Scan for the cell matching the given text and deliver its [X, Y] coordinate at center. 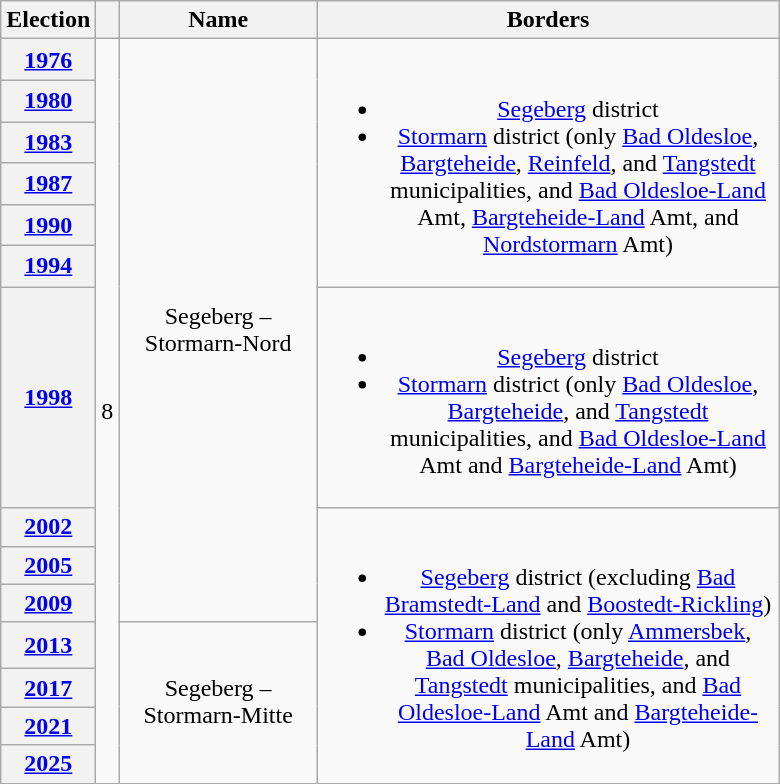
1980 [48, 100]
1987 [48, 184]
2009 [48, 603]
2005 [48, 565]
8 [108, 411]
2021 [48, 726]
2013 [48, 646]
2002 [48, 527]
1983 [48, 142]
1990 [48, 224]
1998 [48, 398]
1976 [48, 60]
Name [218, 20]
2025 [48, 764]
Segeberg – Stormarn-Mitte [218, 702]
Segeberg – Stormarn-Nord [218, 330]
Borders [548, 20]
Segeberg districtStormarn district (only Bad Oldesloe, Bargteheide, and Tangstedt municipalities, and Bad Oldesloe-Land Amt and Bargteheide-Land Amt) [548, 398]
2017 [48, 688]
1994 [48, 266]
Election [48, 20]
